Extract the (X, Y) coordinate from the center of the cell holding the provided text.  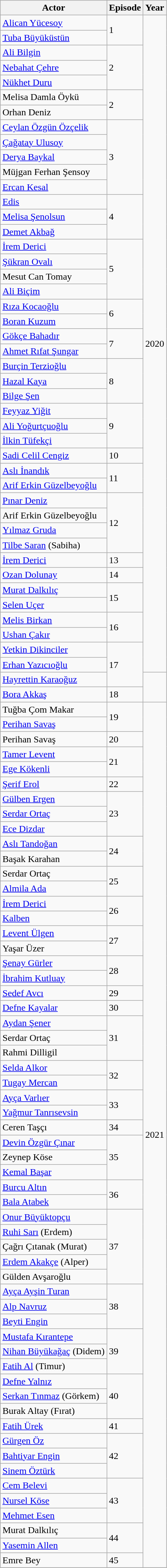
Ceylan Özgün Özçelik (53, 127)
Serkan Tınmaz (Görkem) (53, 1396)
Boran Kuzum (53, 321)
Şerif Erol (53, 784)
Gürgen Öz (53, 1441)
2020 (155, 344)
43 (125, 1501)
Defne Kayalar (53, 1008)
Ahmet Rıfat Şungar (53, 351)
Ali Yoğurtçuoğlu (53, 426)
Ayça Ayşin Turan (53, 1292)
4 (125, 217)
12 (125, 523)
Fatih Ürek (53, 1426)
Başak Karahan (53, 859)
Tugay Mercan (53, 1082)
22 (125, 784)
Alican Yücesoy (53, 23)
36 (125, 1195)
Yetkin Dikinciler (53, 649)
21 (125, 762)
Ruhi Sarı (Erdem) (53, 1232)
Rıza Kocaoğlu (53, 306)
Mustafa Kırantepe (53, 1336)
25 (125, 881)
Burçin Terzioğlu (53, 366)
Derya Baykal (53, 157)
İlkin Tüfekçi (53, 441)
Aydan Şener (53, 1023)
37 (125, 1247)
1 (125, 30)
2021 (155, 1135)
Aslı İnandık (53, 471)
Defne Yalnız (53, 1381)
Burak Altay (Fırat) (53, 1411)
Onur Büyüktopçu (53, 1217)
Selda Alkor (53, 1068)
23 (125, 814)
13 (125, 560)
Demet Akbağ (53, 232)
Levent Ülgen (53, 933)
Kalben (53, 919)
Şenay Gürler (53, 963)
Şükran Ovalı (53, 262)
20 (125, 739)
Yasemin Allen (53, 1545)
32 (125, 1075)
Bala Atabek (53, 1202)
39 (125, 1351)
Burcu Altın (53, 1187)
Erdem Akakçe (Alper) (53, 1262)
Year (155, 8)
Tamer Levent (53, 754)
Bahtiyar Engin (53, 1456)
Emre Bey (53, 1560)
26 (125, 911)
9 (125, 426)
19 (125, 717)
5 (125, 269)
Almila Ada (53, 888)
Ece Dizdar (53, 829)
33 (125, 1105)
Çağrı Çıtanak (Murat) (53, 1247)
Hazal Kaya (53, 381)
Tilbe Saran (Sabiha) (53, 545)
16 (125, 627)
42 (125, 1456)
Nebahat Çehre (53, 67)
6 (125, 314)
Orhan Deniz (53, 112)
Mesut Can Tomay (53, 276)
Yılmaz Gruda (53, 530)
24 (125, 851)
Tuba Büyüküstün (53, 38)
8 (125, 381)
Ercan Kesal (53, 187)
15 (125, 597)
Bora Akkaş (53, 695)
Müjgan Ferhan Şensoy (53, 172)
Çağatay Ulusoy (53, 142)
Ceren Taşçı (53, 1127)
Sedef Avcı (53, 993)
Nihan Büyükağaç (Didem) (53, 1351)
Kemal Başar (53, 1172)
Ozan Dolunay (53, 575)
Nursel Köse (53, 1501)
Beyti Engin (53, 1321)
Melisa Damla Öykü (53, 97)
35 (125, 1157)
Ayça Varlıer (53, 1097)
Rahmi Dilligil (53, 1053)
Fatih Al (Timur) (53, 1366)
Sadi Celil Cengiz (53, 456)
Actor (53, 8)
Ushan Çakır (53, 635)
İbrahim Kutluay (53, 978)
Melisa Şenolsun (53, 217)
3 (125, 157)
Nükhet Duru (53, 82)
Erhan Yazıcıoğlu (53, 665)
Zeynep Köse (53, 1157)
Yaşar Üzer (53, 948)
Melis Birkan (53, 620)
Pınar Deniz (53, 500)
Bilge Şen (53, 396)
Selen Uçer (53, 605)
Feyyaz Yiğit (53, 411)
Tuğba Çom Makar (53, 709)
Edis (53, 202)
27 (125, 941)
Aslı Tandoğan (53, 844)
14 (125, 575)
40 (125, 1396)
Gökçe Bahadır (53, 336)
Gülden Avşaroğlu (53, 1277)
Ali Biçim (53, 291)
41 (125, 1426)
Ali Bilgin (53, 53)
Episode (125, 8)
17 (125, 664)
10 (125, 456)
7 (125, 344)
Sinem Öztürk (53, 1471)
34 (125, 1127)
30 (125, 1008)
38 (125, 1306)
31 (125, 1038)
29 (125, 993)
Yağmur Tanrısevsin (53, 1112)
Mehmet Esen (53, 1515)
45 (125, 1560)
Alp Navruz (53, 1306)
Hayrettin Karaoğuz (53, 680)
Gülben Ergen (53, 799)
Ege Kökenli (53, 769)
44 (125, 1538)
11 (125, 478)
Devin Özgür Çınar (53, 1142)
28 (125, 971)
Cem Belevi (53, 1486)
18 (125, 695)
